Determine the [x, y] coordinate at the center of the cell enclosing the given text.  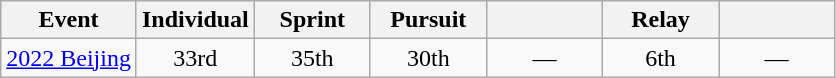
33rd [195, 58]
35th [312, 58]
2022 Beijing [69, 58]
6th [660, 58]
Individual [195, 20]
Sprint [312, 20]
Pursuit [428, 20]
Event [69, 20]
Relay [660, 20]
30th [428, 58]
